Determine the [X, Y] coordinate at the center of the cell enclosing the given text.  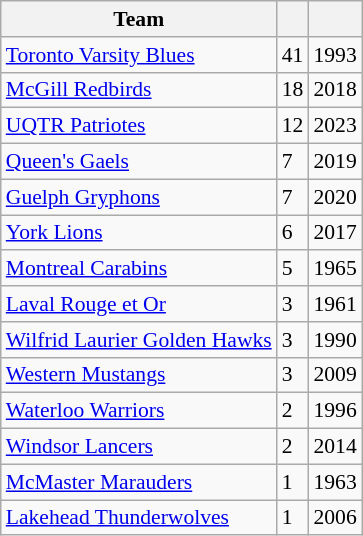
1996 [334, 411]
York Lions [139, 233]
2020 [334, 197]
2009 [334, 375]
1961 [334, 304]
Western Mustangs [139, 375]
2014 [334, 447]
1963 [334, 482]
1990 [334, 340]
Wilfrid Laurier Golden Hawks [139, 340]
2019 [334, 162]
Montreal Carabins [139, 269]
6 [293, 233]
Laval Rouge et Or [139, 304]
Queen's Gaels [139, 162]
5 [293, 269]
2023 [334, 126]
12 [293, 126]
UQTR Patriotes [139, 126]
McGill Redbirds [139, 90]
Lakehead Thunderwolves [139, 518]
Team [139, 19]
1965 [334, 269]
1993 [334, 55]
18 [293, 90]
2018 [334, 90]
2006 [334, 518]
2017 [334, 233]
McMaster Marauders [139, 482]
41 [293, 55]
Guelph Gryphons [139, 197]
Waterloo Warriors [139, 411]
Toronto Varsity Blues [139, 55]
Windsor Lancers [139, 447]
